Capture the cell that displays the provided text and extract its (x, y) central coordinate. 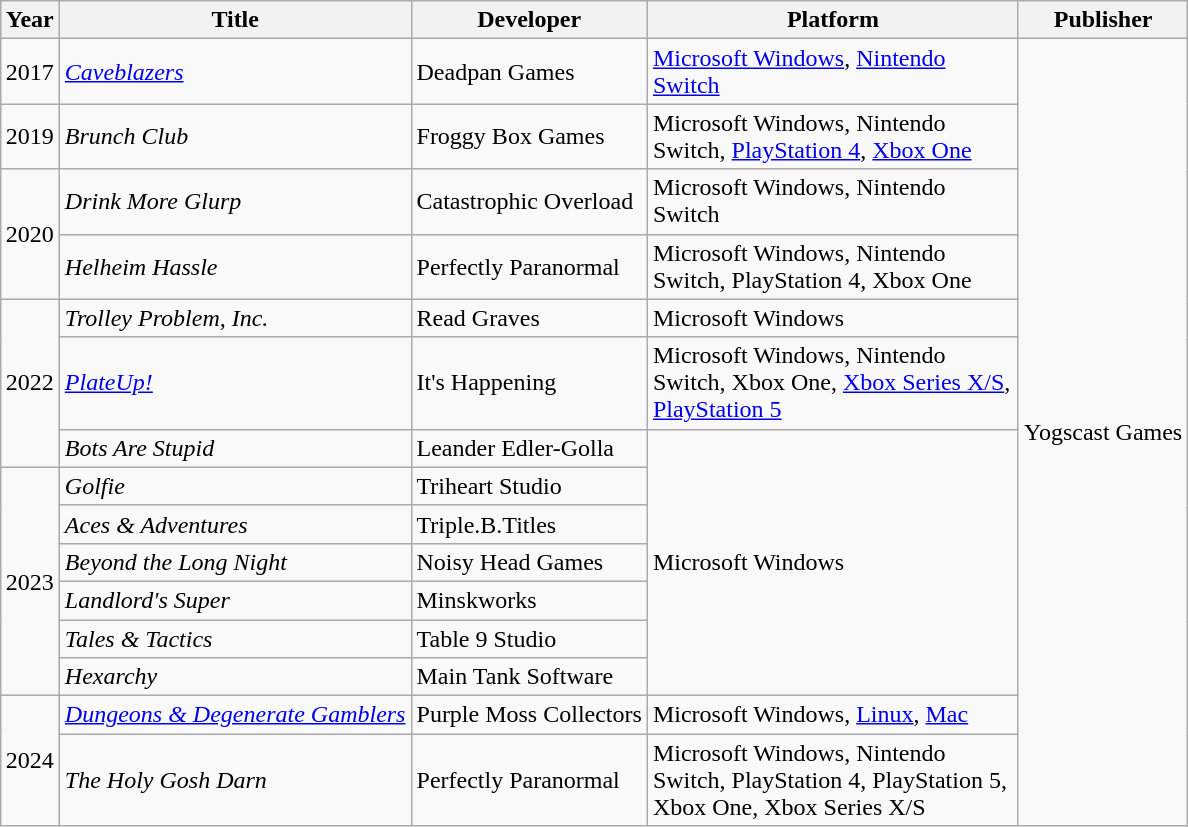
It's Happening (529, 383)
2017 (30, 72)
Developer (529, 20)
Year (30, 20)
Hexarchy (235, 677)
2023 (30, 581)
Froggy Box Games (529, 136)
Caveblazers (235, 72)
Catastrophic Overload (529, 202)
Read Graves (529, 318)
Microsoft Windows, Nintendo Switch, Xbox One, Xbox Series X/S, PlayStation 5 (832, 383)
Yogscast Games (1102, 432)
Triple.B.Titles (529, 524)
Triheart Studio (529, 486)
Bots Are Stupid (235, 448)
Helheim Hassle (235, 266)
Purple Moss Collectors (529, 715)
2022 (30, 383)
Platform (832, 20)
PlateUp! (235, 383)
2020 (30, 234)
Beyond the Long Night (235, 562)
Tales & Tactics (235, 639)
Brunch Club (235, 136)
Table 9 Studio (529, 639)
Landlord's Super (235, 600)
Aces & Adventures (235, 524)
Leander Edler-Golla (529, 448)
Minskworks (529, 600)
Noisy Head Games (529, 562)
Title (235, 20)
Publisher (1102, 20)
Microsoft Windows, Linux, Mac (832, 715)
2019 (30, 136)
Trolley Problem, Inc. (235, 318)
Drink More Glurp (235, 202)
Microsoft Windows, Nintendo Switch, PlayStation 4, PlayStation 5, Xbox One, Xbox Series X/S (832, 780)
Dungeons & Degenerate Gamblers (235, 715)
Deadpan Games (529, 72)
The Holy Gosh Darn (235, 780)
2024 (30, 761)
Golfie (235, 486)
Main Tank Software (529, 677)
